Detect which cell encompasses the target text, then output its (x, y) center coordinate. 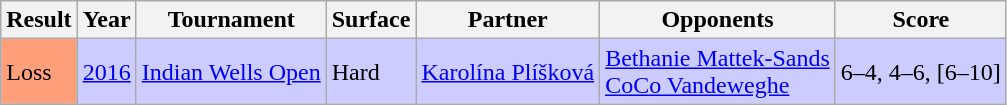
Bethanie Mattek-Sands CoCo Vandeweghe (718, 72)
Hard (371, 72)
Loss (39, 72)
2016 (106, 72)
Opponents (718, 20)
Tournament (231, 20)
Surface (371, 20)
Score (920, 20)
Indian Wells Open (231, 72)
Partner (508, 20)
6–4, 4–6, [6–10] (920, 72)
Year (106, 20)
Result (39, 20)
Karolína Plíšková (508, 72)
